Return the [x, y] coordinate for the center point of the cell that contains the specified text.  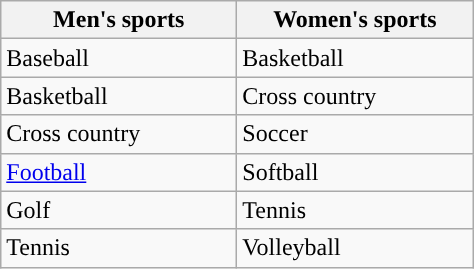
Baseball [119, 58]
Women's sports [355, 20]
Football [119, 172]
Volleyball [355, 248]
Men's sports [119, 20]
Soccer [355, 134]
Golf [119, 210]
Softball [355, 172]
